Provide the (X, Y) coordinate of the cell's center where the given text is located.  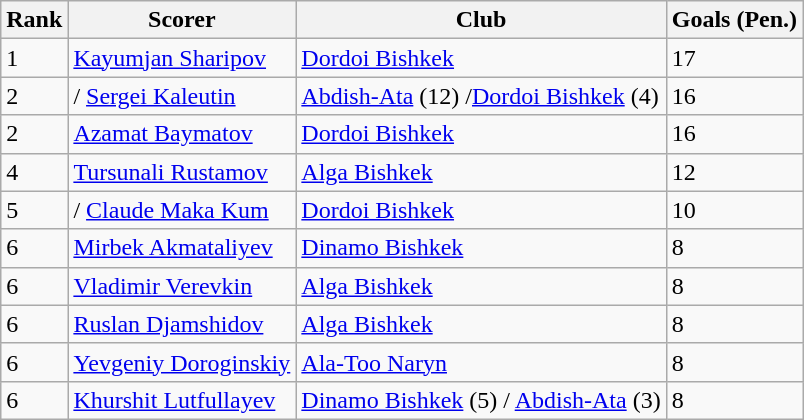
Vladimir Verevkin (182, 286)
/ Claude Maka Kum (182, 210)
12 (734, 172)
5 (34, 210)
Yevgeniy Doroginskiy (182, 362)
Tursunali Rustamov (182, 172)
Scorer (182, 20)
/ Sergei Kaleutin (182, 96)
Khurshit Lutfullayev (182, 400)
Ruslan Djamshidov (182, 324)
Rank (34, 20)
Dinamo Bishkek (5) / Abdish-Ata (3) (481, 400)
17 (734, 58)
Abdish-Ata (12) /Dordoi Bishkek (4) (481, 96)
10 (734, 210)
Dinamo Bishkek (481, 248)
Goals (Pen.) (734, 20)
Mirbek Akmataliyev (182, 248)
Ala-Too Naryn (481, 362)
Azamat Baymatov (182, 134)
1 (34, 58)
Kayumjan Sharipov (182, 58)
4 (34, 172)
Club (481, 20)
